Provide the [x, y] coordinate of the cell's center where the given text is located.  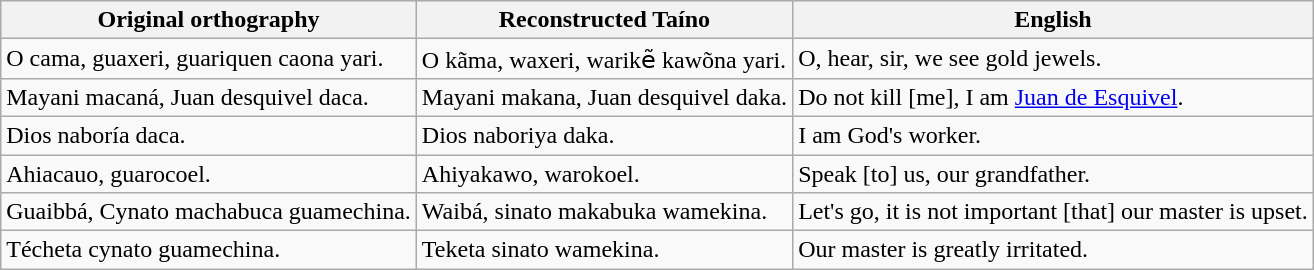
English [1054, 20]
Our master is greatly irritated. [1054, 250]
O cama, guaxeri, guariquen caona yari. [209, 59]
Do not kill [me], I am Juan de Esquivel. [1054, 97]
Técheta cynato guamechina. [209, 250]
Original orthography [209, 20]
Mayani makana, Juan desquivel daka. [604, 97]
Let's go, it is not important [that] our master is upset. [1054, 212]
Reconstructed Taíno [604, 20]
Dios naboría daca. [209, 135]
Speak [to] us, our grandfather. [1054, 173]
I am God's worker. [1054, 135]
Ahiacauo, guarocoel. [209, 173]
Dios naboriya daka. [604, 135]
Ahiyakawo, warokoel. [604, 173]
Mayani macaná, Juan desquivel daca. [209, 97]
Guaibbá, Cynato machabuca guamechina. [209, 212]
Teketa sinato wamekina. [604, 250]
Waibá, sinato makabuka wamekina. [604, 212]
O, hear, sir, we see gold jewels. [1054, 59]
O kãma, waxeri, warikẽ kawõna yari. [604, 59]
